From the cell containing the given text, extract its center point as [x, y] coordinate. 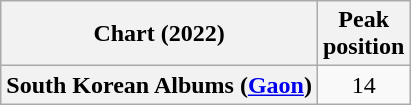
Peakposition [363, 34]
Chart (2022) [160, 34]
14 [363, 85]
South Korean Albums (Gaon) [160, 85]
